From the cell containing the given text, extract its center point as (X, Y) coordinate. 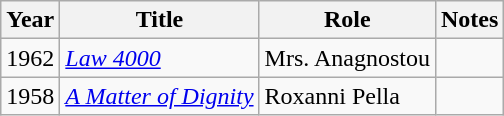
Law 4000 (160, 58)
Role (347, 20)
Year (30, 20)
Notes (469, 20)
Mrs. Anagnostou (347, 58)
1958 (30, 96)
A Matter of Dignity (160, 96)
Roxanni Pella (347, 96)
1962 (30, 58)
Title (160, 20)
